Locate the cell with the specified text and output its (x, y) center coordinate. 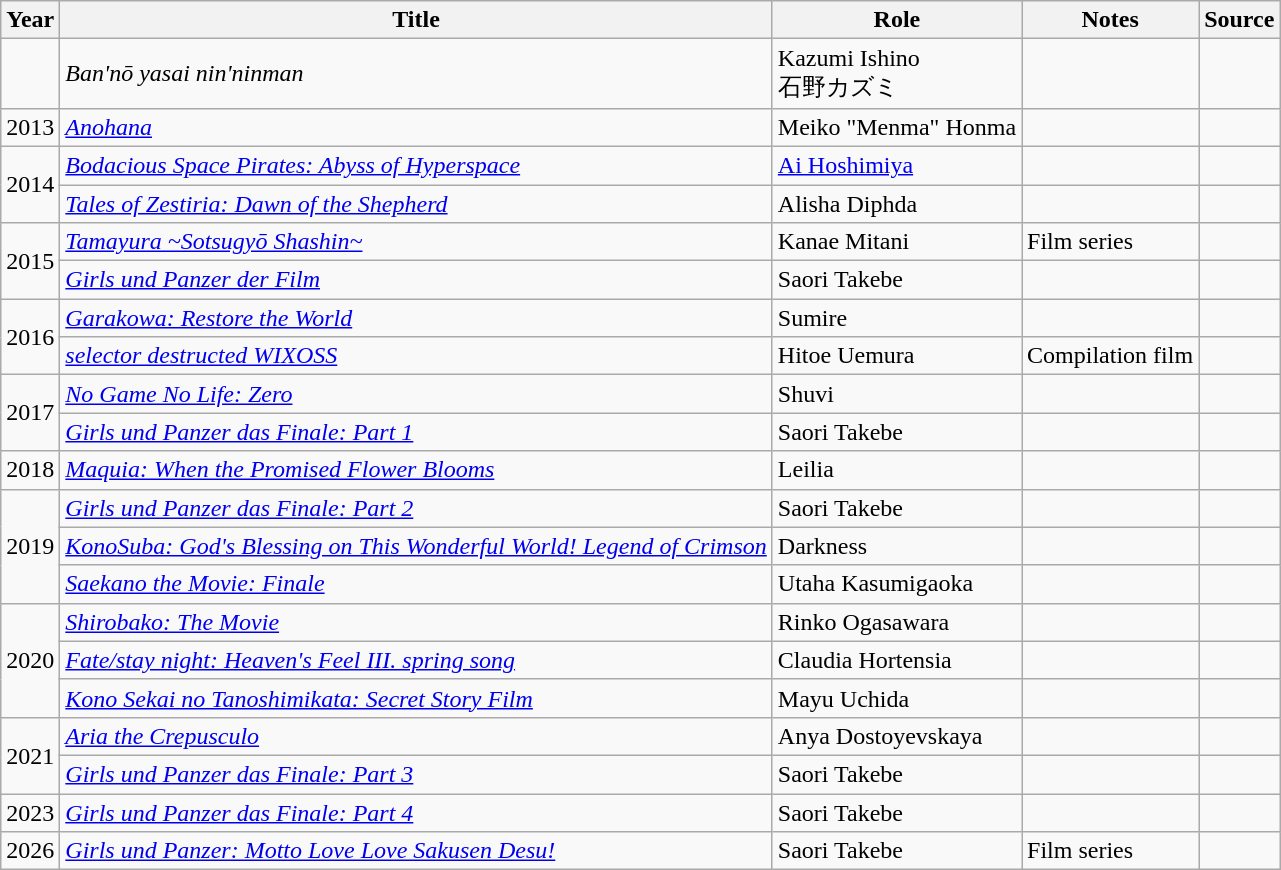
Mayu Uchida (896, 698)
Garakowa: Restore the World (416, 318)
Maquia: When the Promised Flower Blooms (416, 470)
Meiko "Menma" Honma (896, 127)
Kono Sekai no Tanoshimikata: Secret Story Film (416, 698)
Sumire (896, 318)
Girls und Panzer das Finale: Part 3 (416, 774)
KonoSuba: God's Blessing on This Wonderful World! Legend of Crimson (416, 546)
Girls und Panzer: Motto Love Love Sakusen Desu! (416, 851)
Role (896, 20)
Anohana (416, 127)
2016 (30, 337)
2013 (30, 127)
Leilia (896, 470)
Aria the Crepusculo (416, 736)
Rinko Ogasawara (896, 622)
Title (416, 20)
Alisha Diphda (896, 203)
2020 (30, 660)
Girls und Panzer das Finale: Part 2 (416, 508)
Source (1240, 20)
Saekano the Movie: Finale (416, 584)
No Game No Life: Zero (416, 394)
Girls und Panzer das Finale: Part 4 (416, 813)
Tales of Zestiria: Dawn of the Shepherd (416, 203)
Kazumi Ishino石野カズミ (896, 74)
Year (30, 20)
2017 (30, 413)
Girls und Panzer der Film (416, 280)
Hitoe Uemura (896, 356)
Anya Dostoyevskaya (896, 736)
Darkness (896, 546)
2018 (30, 470)
Girls und Panzer das Finale: Part 1 (416, 432)
Notes (1110, 20)
Ban'nō yasai nin'ninman (416, 74)
Shirobako: The Movie (416, 622)
Bodacious Space Pirates: Abyss of Hyperspace (416, 165)
selector destructed WIXOSS (416, 356)
2026 (30, 851)
Utaha Kasumigaoka (896, 584)
Claudia Hortensia (896, 660)
Kanae Mitani (896, 242)
2014 (30, 184)
Ai Hoshimiya (896, 165)
Tamayura ~Sotsugyō Shashin~ (416, 242)
Fate/stay night: Heaven's Feel III. spring song (416, 660)
2023 (30, 813)
2021 (30, 755)
2019 (30, 546)
Shuvi (896, 394)
2015 (30, 261)
Compilation film (1110, 356)
